Extract the (X, Y) coordinate from the center of the cell holding the provided text.  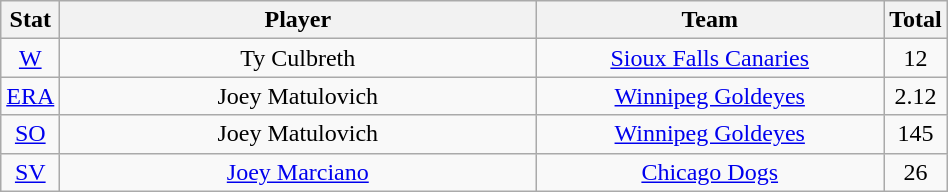
2.12 (916, 96)
SV (30, 172)
Total (916, 20)
Stat (30, 20)
Ty Culbreth (298, 58)
ERA (30, 96)
26 (916, 172)
SO (30, 134)
12 (916, 58)
145 (916, 134)
Player (298, 20)
Chicago Dogs (710, 172)
W (30, 58)
Team (710, 20)
Joey Marciano (298, 172)
Sioux Falls Canaries (710, 58)
